Return [x, y] of the center of cell containing provided text 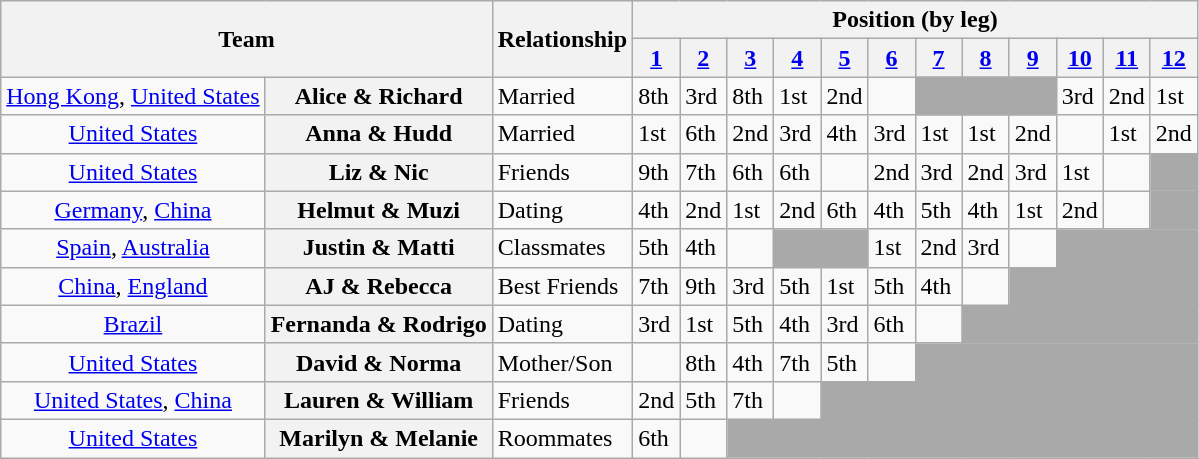
7 [938, 58]
6 [892, 58]
Classmates [562, 248]
Lauren & William [378, 400]
Spain, Australia [133, 248]
9 [1032, 58]
Relationship [562, 39]
2 [704, 58]
Justin & Matti [378, 248]
5 [844, 58]
3 [750, 58]
Position (by leg) [916, 20]
Brazil [133, 324]
1 [656, 58]
Mother/Son [562, 362]
4 [798, 58]
11 [1126, 58]
Helmut & Muzi [378, 210]
Best Friends [562, 286]
David & Norma [378, 362]
China, England [133, 286]
Marilyn & Melanie [378, 438]
8 [986, 58]
Alice & Richard [378, 96]
Roommates [562, 438]
AJ & Rebecca [378, 286]
Anna & Hudd [378, 134]
Fernanda & Rodrigo [378, 324]
United States, China [133, 400]
Team [246, 39]
Germany, China [133, 210]
12 [1174, 58]
Hong Kong, United States [133, 96]
Liz & Nic [378, 172]
10 [1080, 58]
